Capture the cell that displays the provided text and extract its (X, Y) central coordinate. 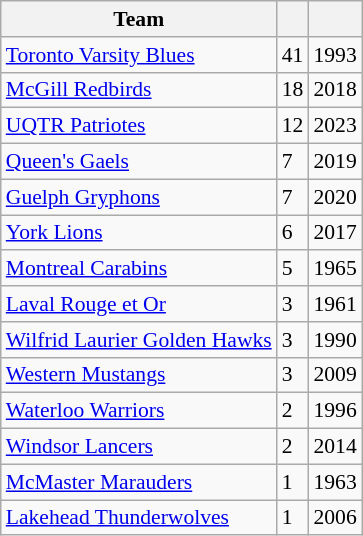
Windsor Lancers (139, 447)
Team (139, 19)
1990 (334, 340)
6 (293, 233)
1965 (334, 269)
Queen's Gaels (139, 162)
2017 (334, 233)
1996 (334, 411)
1963 (334, 482)
Wilfrid Laurier Golden Hawks (139, 340)
Laval Rouge et Or (139, 304)
2014 (334, 447)
1961 (334, 304)
41 (293, 55)
18 (293, 90)
12 (293, 126)
Toronto Varsity Blues (139, 55)
Lakehead Thunderwolves (139, 518)
Montreal Carabins (139, 269)
2009 (334, 375)
5 (293, 269)
2019 (334, 162)
Guelph Gryphons (139, 197)
UQTR Patriotes (139, 126)
2006 (334, 518)
York Lions (139, 233)
2023 (334, 126)
McGill Redbirds (139, 90)
Western Mustangs (139, 375)
Waterloo Warriors (139, 411)
1993 (334, 55)
2018 (334, 90)
2020 (334, 197)
McMaster Marauders (139, 482)
